Determine the [x, y] coordinate at the center of the cell enclosing the given text.  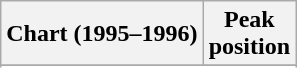
Peak position [249, 34]
Chart (1995–1996) [102, 34]
